Capture the cell that displays the provided text and extract its (x, y) central coordinate. 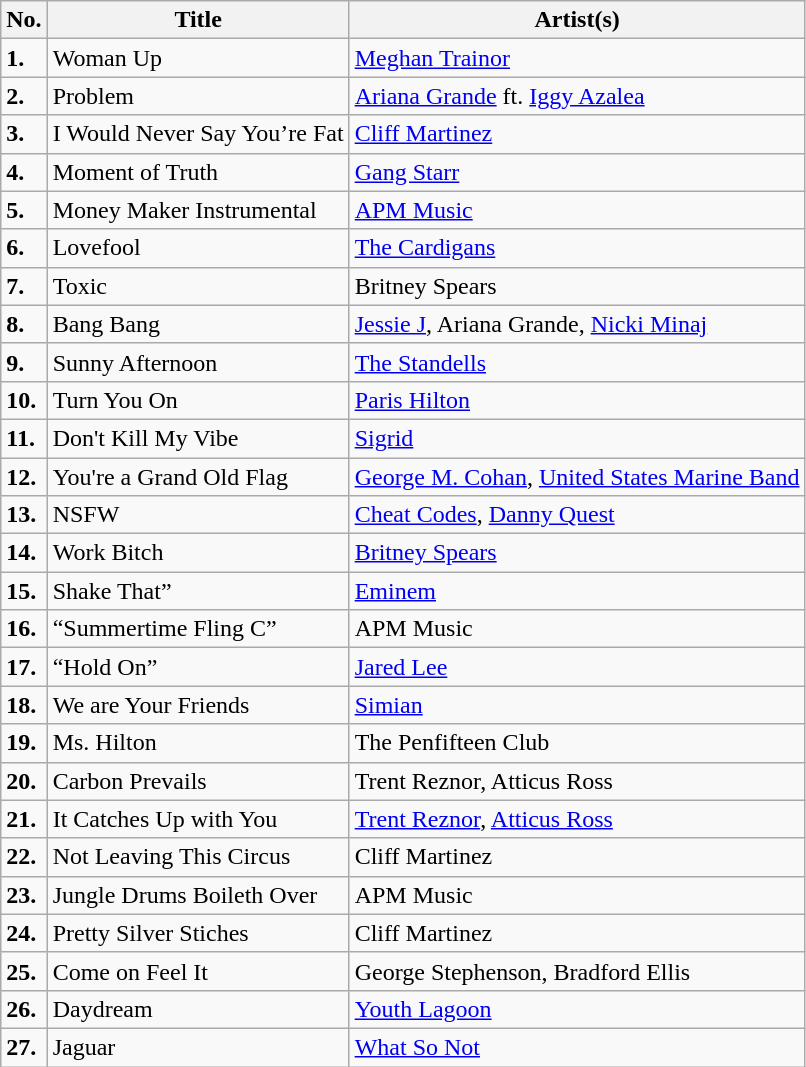
Pretty Silver Stiches (198, 933)
Toxic (198, 286)
Don't Kill My Vibe (198, 438)
21. (24, 819)
Problem (198, 96)
12. (24, 477)
Carbon Prevails (198, 781)
22. (24, 857)
7. (24, 286)
Work Bitch (198, 553)
Woman Up (198, 58)
Not Leaving This Circus (198, 857)
16. (24, 629)
Jungle Drums Boileth Over (198, 895)
Ms. Hilton (198, 743)
The Cardigans (577, 248)
26. (24, 1009)
Youth Lagoon (577, 1009)
Jaguar (198, 1047)
11. (24, 438)
The Standells (577, 362)
You're a Grand Old Flag (198, 477)
Cheat Codes, Danny Quest (577, 515)
14. (24, 553)
8. (24, 324)
Jared Lee (577, 667)
George M. Cohan, United States Marine Band (577, 477)
Paris Hilton (577, 400)
Artist(s) (577, 20)
Daydream (198, 1009)
6. (24, 248)
Sunny Afternoon (198, 362)
17. (24, 667)
It Catches Up with You (198, 819)
We are Your Friends (198, 705)
15. (24, 591)
“Summertime Fling C” (198, 629)
13. (24, 515)
5. (24, 210)
NSFW (198, 515)
Simian (577, 705)
24. (24, 933)
“Hold On” (198, 667)
Ariana Grande ft. Iggy Azalea (577, 96)
What So Not (577, 1047)
1. (24, 58)
I Would Never Say You’re Fat (198, 134)
10. (24, 400)
25. (24, 971)
Moment of Truth (198, 172)
19. (24, 743)
Money Maker Instrumental (198, 210)
Jessie J, Ariana Grande, Nicki Minaj (577, 324)
Eminem (577, 591)
27. (24, 1047)
Title (198, 20)
George Stephenson, Bradford Ellis (577, 971)
4. (24, 172)
Come on Feel It (198, 971)
Shake That” (198, 591)
Sigrid (577, 438)
Bang Bang (198, 324)
9. (24, 362)
2. (24, 96)
Meghan Trainor (577, 58)
The Penfifteen Club (577, 743)
No. (24, 20)
23. (24, 895)
18. (24, 705)
Lovefool (198, 248)
Gang Starr (577, 172)
20. (24, 781)
Turn You On (198, 400)
3. (24, 134)
